Capture the cell that displays the provided text and extract its (X, Y) central coordinate. 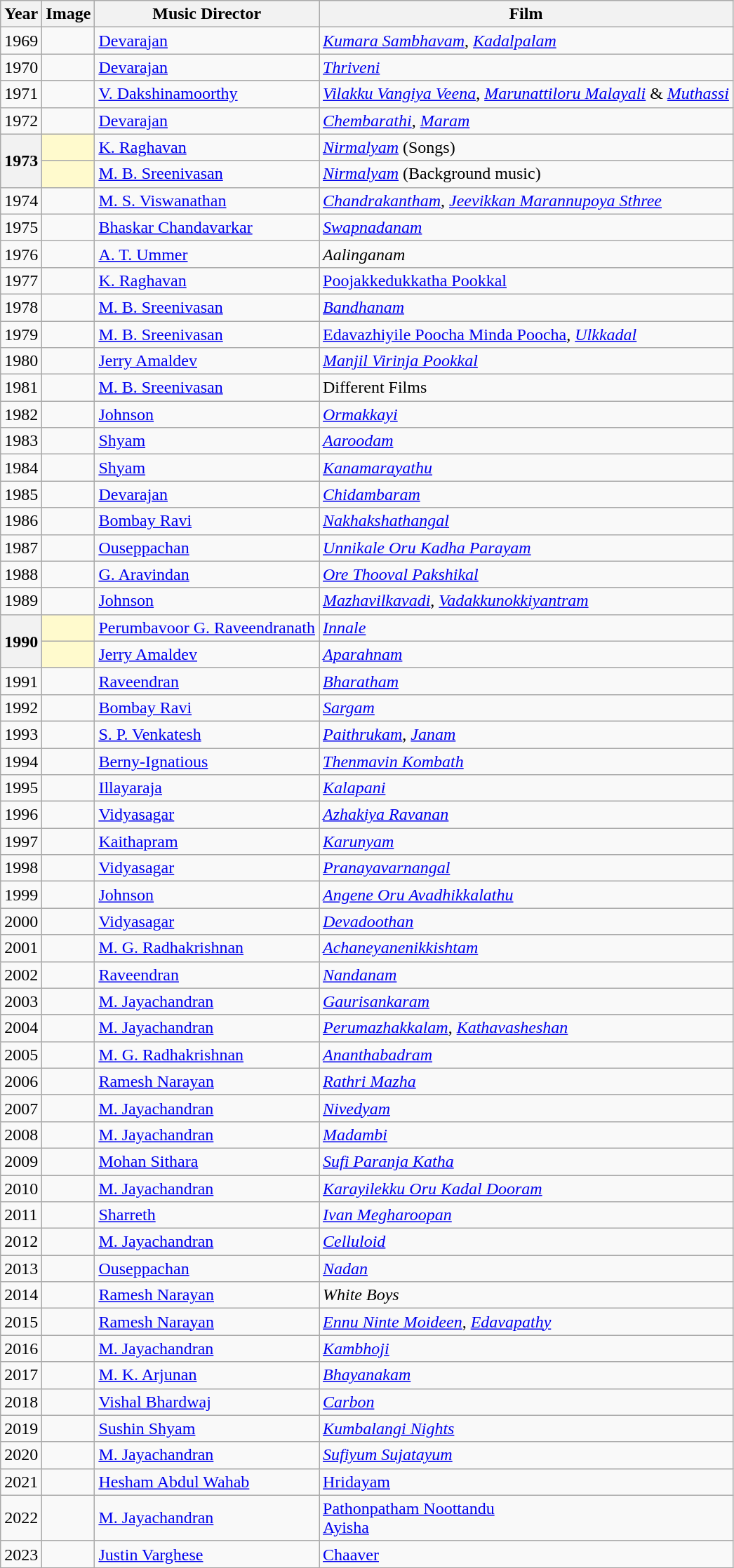
2019 (21, 1428)
2005 (21, 1055)
Nandanam (526, 975)
Carbon (526, 1402)
2001 (21, 948)
1988 (21, 574)
Image (69, 14)
Mohan Sithara (207, 1161)
Kumbalangi Nights (526, 1428)
V. Dakshinamoorthy (207, 94)
1985 (21, 494)
1980 (21, 361)
Chandrakantham, Jeevikkan Marannupoya Sthree (526, 201)
2020 (21, 1455)
1969 (21, 41)
Justin Varghese (207, 1554)
Paithrukam, Janam (526, 734)
Hridayam (526, 1482)
Bhayanakam (526, 1375)
1987 (21, 548)
2009 (21, 1161)
1976 (21, 254)
Chembarathi, Maram (526, 121)
Achaneyanenikkishtam (526, 948)
Manjil Virinja Pookkal (526, 361)
2013 (21, 1269)
Thenmavin Kombath (526, 761)
Berny-Ignatious (207, 761)
1983 (21, 441)
Poojakkedukkatha Pookkal (526, 281)
Celluloid (526, 1242)
Pranayavarnangal (526, 868)
Kalapani (526, 788)
2023 (21, 1554)
1998 (21, 868)
Kanamarayathu (526, 468)
Chaaver (526, 1554)
Nivedyam (526, 1108)
Music Director (207, 14)
1974 (21, 201)
Bandhanam (526, 307)
Azhakiya Ravanan (526, 815)
Year (21, 14)
Unnikale Oru Kadha Parayam (526, 548)
Film (526, 14)
2000 (21, 921)
2021 (21, 1482)
1975 (21, 227)
1978 (21, 307)
1994 (21, 761)
Kumara Sambhavam, Kadalpalam (526, 41)
2007 (21, 1108)
Hesham Abdul Wahab (207, 1482)
2010 (21, 1189)
Sharreth (207, 1215)
Sushin Shyam (207, 1428)
Madambi (526, 1135)
1989 (21, 601)
Nakhakshathangal (526, 521)
Sargam (526, 708)
2002 (21, 975)
1972 (21, 121)
1981 (21, 388)
Ore Thooval Pakshikal (526, 574)
2014 (21, 1295)
Vishal Bhardwaj (207, 1402)
1996 (21, 815)
2022 (21, 1518)
S. P. Venkatesh (207, 734)
Pathonpatham NoottanduAyisha (526, 1518)
2006 (21, 1081)
2016 (21, 1349)
Innale (526, 628)
1973 (21, 161)
2011 (21, 1215)
Swapnadanam (526, 227)
Gaurisankaram (526, 1001)
2017 (21, 1375)
1970 (21, 67)
Angene Oru Avadhikkalathu (526, 895)
1971 (21, 94)
Perumbavoor G. Raveendranath (207, 628)
1979 (21, 334)
Rathri Mazha (526, 1081)
Kambhoji (526, 1349)
Bharatham (526, 681)
G. Aravindan (207, 574)
Ennu Ninte Moideen, Edavapathy (526, 1322)
M. K. Arjunan (207, 1375)
Devadoothan (526, 921)
2015 (21, 1322)
2004 (21, 1028)
Mazhavilkavadi, Vadakkunokkiyantram (526, 601)
Ormakkayi (526, 414)
Thriveni (526, 67)
Nirmalyam (Songs) (526, 147)
1990 (21, 641)
Bhaskar Chandavarkar (207, 227)
Ivan Megharoopan (526, 1215)
Edavazhiyile Poocha Minda Poocha, Ulkkadal (526, 334)
Aalinganam (526, 254)
1992 (21, 708)
1977 (21, 281)
Illayaraja (207, 788)
Ananthabadram (526, 1055)
Sufiyum Sujatayum (526, 1455)
Karunyam (526, 842)
M. S. Viswanathan (207, 201)
2018 (21, 1402)
Vilakku Vangiya Veena, Marunattiloru Malayali & Muthassi (526, 94)
Aaroodam (526, 441)
1999 (21, 895)
1993 (21, 734)
2008 (21, 1135)
Perumazhakkalam, Kathavasheshan (526, 1028)
Nadan (526, 1269)
Different Films (526, 388)
1991 (21, 681)
Sufi Paranja Katha (526, 1161)
2012 (21, 1242)
1982 (21, 414)
Chidambaram (526, 494)
White Boys (526, 1295)
1995 (21, 788)
1984 (21, 468)
A. T. Ummer (207, 254)
1997 (21, 842)
Kaithapram (207, 842)
1986 (21, 521)
Karayilekku Oru Kadal Dooram (526, 1189)
Aparahnam (526, 654)
2003 (21, 1001)
Nirmalyam (Background music) (526, 174)
